From the cell containing the given text, extract its center point as [x, y] coordinate. 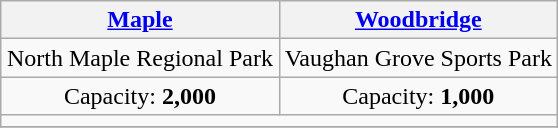
Vaughan Grove Sports Park [418, 58]
Capacity: 2,000 [140, 96]
Capacity: 1,000 [418, 96]
Maple [140, 20]
Woodbridge [418, 20]
North Maple Regional Park [140, 58]
